Extract the (X, Y) coordinate from the center of the cell holding the provided text.  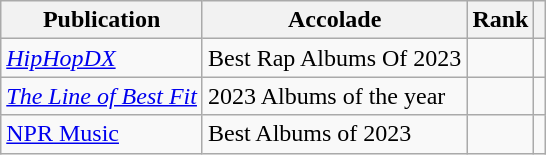
NPR Music (102, 134)
HipHopDX (102, 58)
Accolade (334, 20)
Publication (102, 20)
2023 Albums of the year (334, 96)
Best Albums of 2023 (334, 134)
Best Rap Albums Of 2023 (334, 58)
Rank (500, 20)
The Line of Best Fit (102, 96)
